Search for the cell housing the specified text and yield its (x, y) center coordinate. 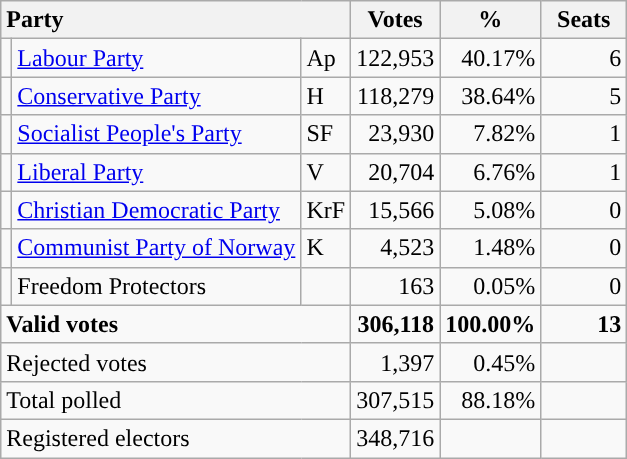
0.45% (490, 362)
Socialist People's Party (156, 134)
Christian Democratic Party (156, 210)
5.08% (490, 210)
Rejected votes (176, 362)
Registered electors (176, 438)
163 (396, 286)
V (326, 172)
6 (584, 58)
Votes (396, 20)
306,118 (396, 324)
15,566 (396, 210)
4,523 (396, 248)
5 (584, 96)
20,704 (396, 172)
7.82% (490, 134)
100.00% (490, 324)
348,716 (396, 438)
6.76% (490, 172)
1,397 (396, 362)
Liberal Party (156, 172)
Communist Party of Norway (156, 248)
1.48% (490, 248)
SF (326, 134)
Ap (326, 58)
Conservative Party (156, 96)
0.05% (490, 286)
Seats (584, 20)
Total polled (176, 400)
23,930 (396, 134)
Valid votes (176, 324)
88.18% (490, 400)
Party (176, 20)
KrF (326, 210)
K (326, 248)
H (326, 96)
118,279 (396, 96)
Labour Party (156, 58)
Freedom Protectors (156, 286)
13 (584, 324)
122,953 (396, 58)
38.64% (490, 96)
40.17% (490, 58)
307,515 (396, 400)
% (490, 20)
